Locate the cell with the specified text and output its (X, Y) center coordinate. 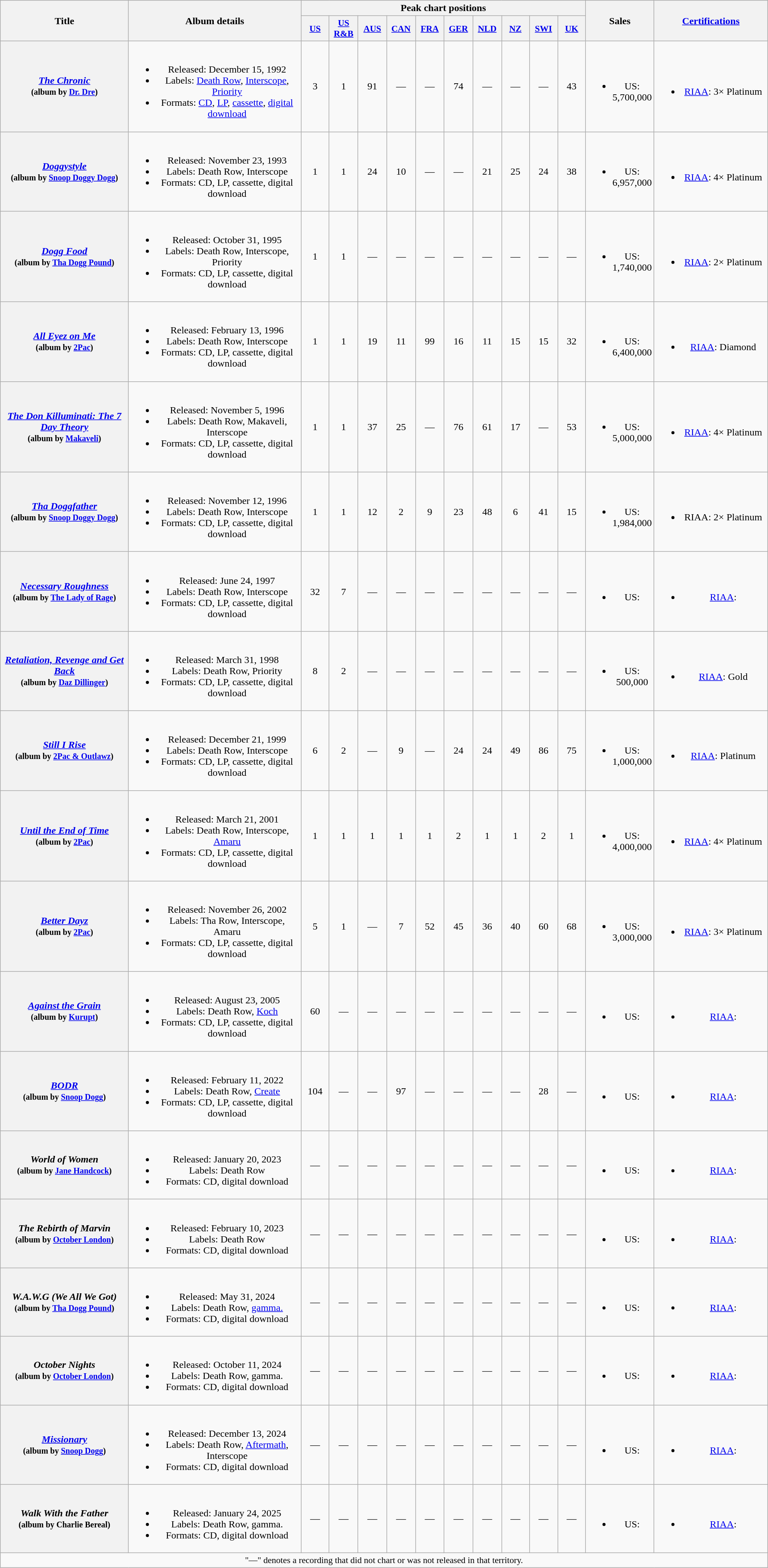
RIAA: Diamond (711, 342)
10 (401, 171)
GER (458, 29)
US: 6,957,000 (619, 171)
Released: October 11, 2024Labels: Death Row, gamma.Formats: CD, digital download (215, 1370)
104 (315, 1091)
NZ (515, 29)
AUS (373, 29)
52 (430, 927)
99 (430, 342)
October Nights(album by October London) (65, 1370)
74 (458, 86)
49 (515, 750)
Against the Grain(album by Kurupt) (65, 1012)
76 (458, 426)
W.A.W.G (We All We Got)(album by Tha Dogg Pound) (65, 1302)
Retaliation, Revenge and Get Back(album by Daz Dillinger) (65, 671)
19 (373, 342)
75 (571, 750)
53 (571, 426)
16 (458, 342)
Peak chart positions (443, 8)
The Rebirth of Marvin(album by October London) (65, 1233)
SWI (543, 29)
Released: February 10, 2023Labels: Death RowFormats: CD, digital download (215, 1233)
Released: May 31, 2024Labels: Death Row, gamma.Formats: CD, digital download (215, 1302)
The Chronic(album by Dr. Dre) (65, 86)
US: 6,400,000 (619, 342)
Walk With the Father(album by Charlie Bereal) (65, 1519)
CAN (401, 29)
Released: December 15, 1992Labels: Death Row, Interscope, PriorityFormats: CD, LP, cassette, digital download (215, 86)
36 (487, 927)
Released: November 12, 1996Labels: Death Row, InterscopeFormats: CD, LP, cassette, digital download (215, 512)
Album details (215, 21)
38 (571, 171)
Necessary Roughness(album by The Lady of Rage) (65, 591)
48 (487, 512)
US (315, 29)
US: 1,984,000 (619, 512)
FRA (430, 29)
Released: October 31, 1995Labels: Death Row, Interscope, PriorityFormats: CD, LP, cassette, digital download (215, 257)
BODR(album by Snoop Dogg) (65, 1091)
21 (487, 171)
8 (315, 671)
Released: February 13, 1996Labels: Death Row, InterscopeFormats: CD, LP, cassette, digital download (215, 342)
The Don Killuminati: The 7 Day Theory(album by Makaveli) (65, 426)
97 (401, 1091)
Released: January 24, 2025Labels: Death Row, gamma.Formats: CD, digital download (215, 1519)
5 (315, 927)
28 (543, 1091)
37 (373, 426)
US: 500,000 (619, 671)
USR&B (343, 29)
40 (515, 927)
Tha Doggfather(album by Snoop Doggy Dogg) (65, 512)
Released: December 13, 2024Labels: Death Row, Aftermath, InterscopeFormats: CD, digital download (215, 1445)
Better Dayz(album by 2Pac) (65, 927)
23 (458, 512)
68 (571, 927)
UK (571, 29)
RIAA: Gold (711, 671)
43 (571, 86)
"—" denotes a recording that did not chart or was not released in that territory. (384, 1560)
Missionary(album by Snoop Dogg) (65, 1445)
41 (543, 512)
Certifications (711, 21)
91 (373, 86)
Sales (619, 21)
Released: March 21, 2001Labels: Death Row, Interscope, AmaruFormats: CD, LP, cassette, digital download (215, 836)
NLD (487, 29)
Dogg Food(album by Tha Dogg Pound) (65, 257)
All Eyez on Me(album by 2Pac) (65, 342)
Released: February 11, 2022Labels: Death Row, CreateFormats: CD, LP, cassette, digital download (215, 1091)
US: 4,000,000 (619, 836)
45 (458, 927)
Doggystyle(album by Snoop Doggy Dogg) (65, 171)
Title (65, 21)
Released: January 20, 2023Labels: Death RowFormats: CD, digital download (215, 1165)
US: 1,000,000 (619, 750)
RIAA: Platinum (711, 750)
Until the End of Time(album by 2Pac) (65, 836)
61 (487, 426)
US: 3,000,000 (619, 927)
US: 1,740,000 (619, 257)
US: 5,700,000 (619, 86)
World of Women(album by Jane Handcock) (65, 1165)
17 (515, 426)
Released: December 21, 1999Labels: Death Row, InterscopeFormats: CD, LP, cassette, digital download (215, 750)
86 (543, 750)
Released: November 23, 1993Labels: Death Row, InterscopeFormats: CD, LP, cassette, digital download (215, 171)
Released: November 5, 1996Labels: Death Row, Makaveli, InterscopeFormats: CD, LP, cassette, digital download (215, 426)
Released: March 31, 1998Labels: Death Row, PriorityFormats: CD, LP, cassette, digital download (215, 671)
Still I Rise(album by 2Pac & Outlawz) (65, 750)
Released: August 23, 2005Labels: Death Row, KochFormats: CD, LP, cassette, digital download (215, 1012)
US: 5,000,000 (619, 426)
3 (315, 86)
12 (373, 512)
Released: June 24, 1997Labels: Death Row, InterscopeFormats: CD, LP, cassette, digital download (215, 591)
Released: November 26, 2002Labels: Tha Row, Interscope, AmaruFormats: CD, LP, cassette, digital download (215, 927)
